Determine the (X, Y) coordinate at the center of the cell enclosing the given text.  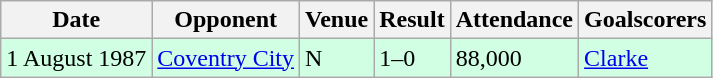
Goalscorers (646, 20)
Opponent (226, 20)
Coventry City (226, 58)
1–0 (412, 58)
N (337, 58)
Date (76, 20)
Clarke (646, 58)
88,000 (514, 58)
Venue (337, 20)
Attendance (514, 20)
1 August 1987 (76, 58)
Result (412, 20)
